Determine the [x, y] coordinate at the center of the cell enclosing the given text.  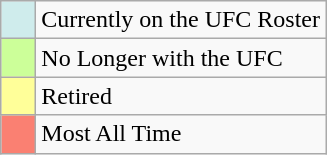
Retired [181, 96]
No Longer with the UFC [181, 58]
Most All Time [181, 134]
Currently on the UFC Roster [181, 20]
